From the cell containing the given text, extract its center point as (x, y) coordinate. 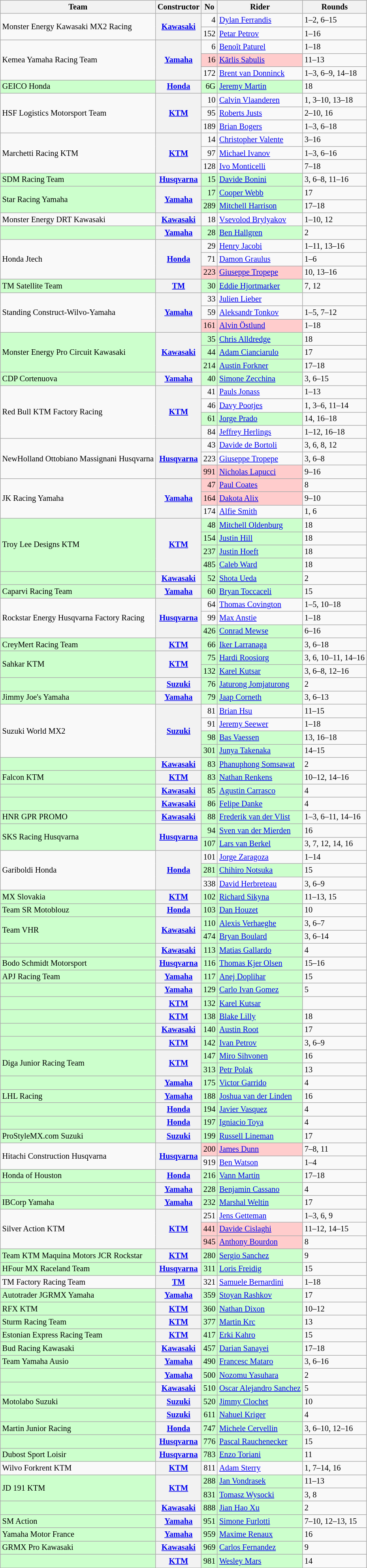
Davide Cislaghi (260, 1229)
3, 8 (335, 1495)
10–12, 14–16 (335, 777)
46 (209, 405)
NewHolland Ottobiano Massignani Husqvarna (78, 459)
Honda Jtech (78, 259)
Ben Watson (260, 1162)
7–10, 12–13, 15 (335, 1521)
HNR GPR PROMO (78, 817)
313 (209, 1070)
6 (209, 47)
Team SR Motoblouz (78, 910)
75 (209, 658)
1–3, 6–16 (335, 153)
Loris Freidig (260, 1269)
TM Satellite Team (78, 286)
Jeremy Seewer (260, 724)
Alfie Smith (260, 511)
Sergio Sanchez (260, 1255)
Bud Racing Kawasaki (78, 1349)
Vann Martin (260, 1176)
Stoyan Rashkov (260, 1295)
188 (209, 1096)
Team Yamaha Ausio (78, 1362)
289 (209, 206)
338 (209, 884)
Rider (260, 7)
Victor Garrido (260, 1083)
Iker Larranaga (260, 644)
Max Anstie (260, 618)
152 (209, 34)
113 (209, 950)
301 (209, 751)
GEICO Honda (78, 86)
98 (209, 737)
CreyMert Racing Team (78, 644)
288 (209, 1481)
142 (209, 1043)
485 (209, 565)
Bryan Boulard (260, 937)
Bryan Toccaceli (260, 591)
11–12, 14–15 (335, 1229)
117 (209, 976)
43 (209, 445)
6–16 (335, 631)
1, 3–6, 11–14 (335, 405)
951 (209, 1521)
102 (209, 897)
776 (209, 1441)
97 (209, 153)
Nathan Dixon (260, 1309)
3, 6–14 (335, 937)
107 (209, 844)
Erki Kahro (260, 1335)
Ben Hallgren (260, 232)
Team VHR (78, 930)
321 (209, 1282)
Standing Construct-Wilvo-Yamaha (78, 313)
52 (209, 578)
1–3, 6–11, 14–16 (335, 817)
474 (209, 937)
3, 6, 10–11, 14–16 (335, 658)
3, 6–15 (335, 379)
TM Factory Racing Team (78, 1282)
Aleksandr Tonkov (260, 312)
Agustin Carrasco (260, 791)
Calvin Vlaanderen (260, 100)
1–10, 12 (335, 219)
Pascal Rauchenecker (260, 1441)
Team (78, 7)
Austin Root (260, 1030)
490 (209, 1362)
9–16 (335, 472)
Kemea Yamaha Racing Team (78, 60)
128 (209, 166)
Oscar Alejandro Sanchez (260, 1388)
Lars van Berkel (260, 844)
Brian Bogers (260, 126)
JK Racing Yamaha (78, 498)
Samuele Bernardini (260, 1282)
991 (209, 472)
216 (209, 1176)
457 (209, 1349)
174 (209, 511)
200 (209, 1149)
RFX KTM (78, 1309)
86 (209, 804)
47 (209, 485)
811 (209, 1468)
60 (209, 591)
Ivan Petrov (260, 1043)
No (209, 7)
Dakota Alix (260, 498)
Darian Sanayei (260, 1349)
Wilvo Forkrent KTM (78, 1468)
Autotrader JGRMX Yamaha (78, 1295)
33 (209, 299)
783 (209, 1455)
Yamaha Motor France (78, 1534)
11–13, 15 (335, 897)
3, 6–7 (335, 924)
Jens Getteman (260, 1216)
441 (209, 1229)
Austin Forkner (260, 365)
7–8, 11 (335, 1149)
Javier Vasquez (260, 1109)
Monster Energy Kawasaki MX2 Racing (78, 27)
Martin Junior Racing (78, 1428)
Frederik van der Vlist (260, 817)
140 (209, 1030)
611 (209, 1415)
Davy Pootjes (260, 405)
Adam Sterry (260, 1468)
10–12 (335, 1309)
311 (209, 1269)
64 (209, 605)
147 (209, 1056)
GRMX Pro Kawasaki (78, 1547)
Simone Furlotti (260, 1521)
Justin Hill (260, 538)
11 (335, 1455)
ProStyleMX.com Suzuki (78, 1136)
Michele Cervellin (260, 1428)
1–16 (335, 34)
3, 7, 12, 14, 16 (335, 844)
Wesley Mars (260, 1561)
Russell Lineman (260, 1136)
3, 6–8, 11–16 (335, 180)
76 (209, 684)
Dylan Ferrandis (260, 20)
Sven van der Mierden (260, 830)
101 (209, 857)
360 (209, 1309)
Nozomu Yasuhara (260, 1375)
3, 6–10, 12–16 (335, 1428)
945 (209, 1242)
Mitchell Harrison (260, 206)
48 (209, 525)
Hardi Roosiorg (260, 658)
2–10, 16 (335, 113)
1, 6 (335, 511)
Maxime Renaux (260, 1534)
Felipe Danke (260, 804)
969 (209, 1547)
1–2, 6–15 (335, 20)
Jimmy Joe's Yamaha (78, 697)
CDP Cortenuova (78, 379)
Mitchell Oldenburg (260, 525)
Christopher Valente (260, 140)
SM Action (78, 1521)
Davide de Bortoli (260, 445)
1–5, 7–12 (335, 312)
Pauls Jonass (260, 392)
1, 7–14, 16 (335, 1468)
1, 3–10, 13–18 (335, 100)
71 (209, 259)
1–12, 16–18 (335, 432)
Miro Sihvonen (260, 1056)
Honda of Houston (78, 1176)
Roberts Justs (260, 113)
Nathan Renkens (260, 777)
Igniacio Toya (260, 1122)
28 (209, 232)
417 (209, 1335)
Anej Doplihar (260, 976)
1–13 (335, 392)
3, 6–8, 12–16 (335, 671)
116 (209, 963)
520 (209, 1401)
Motolabo Suzuki (78, 1401)
3, 6, 8, 12 (335, 445)
251 (209, 1216)
164 (209, 498)
Troy Lee Designs KTM (78, 545)
Kārlis Sabulis (260, 60)
Matias Gallardo (260, 950)
Adam Cianciarulo (260, 352)
110 (209, 924)
Jimmy Clochet (260, 1401)
232 (209, 1202)
Petr Polak (260, 1070)
Dan Houzet (260, 910)
510 (209, 1388)
747 (209, 1428)
Chris Alldredge (260, 339)
44 (209, 352)
9–10 (335, 498)
7, 12 (335, 286)
Simone Zecchina (260, 379)
Phanuphong Somsawat (260, 764)
HSF Logistics Motorsport Team (78, 113)
Tomasz Wysocki (260, 1495)
13, 16–18 (335, 737)
IBCorp Yamaha (78, 1202)
172 (209, 73)
3–16 (335, 140)
129 (209, 990)
Thomas Kjer Olsen (260, 963)
Jeffrey Herlings (260, 432)
3, 6–8 (335, 459)
Rounds (335, 7)
359 (209, 1295)
29 (209, 246)
Falcon KTM (78, 777)
Bodo Schmidt Motorsport (78, 963)
APJ Racing Team (78, 976)
95 (209, 113)
Thomas Covington (260, 605)
Jaturong Jomjaturong (260, 684)
Gariboldi Honda (78, 870)
Monster Energy DRT Kawasaki (78, 219)
James Dunn (260, 1149)
6G (209, 86)
David Herbreteau (260, 884)
66 (209, 644)
Benoît Paturel (260, 47)
Alexis Verhaeghe (260, 924)
426 (209, 631)
Marshal Weltin (260, 1202)
Benjamin Cassano (260, 1189)
Henry Jacobi (260, 246)
11–15 (335, 711)
831 (209, 1495)
281 (209, 870)
Davide Bonini (260, 180)
Monster Energy Pro Circuit Kawasaki (78, 352)
1–3, 6–18 (335, 126)
Petar Petrov (260, 34)
228 (209, 1189)
SDM Racing Team (78, 180)
Nicholas Lapucci (260, 472)
SKS Racing Husqvarna (78, 837)
Constructor (179, 7)
Brian Hsu (260, 711)
981 (209, 1561)
Jaap Corneth (260, 697)
LHL Racing (78, 1096)
Estonian Express Racing Team (78, 1335)
Sturm Racing Team (78, 1322)
500 (209, 1375)
Alvin Östlund (260, 326)
Paul Coates (260, 485)
138 (209, 1016)
Team KTM Maquina Motors JCR Rockstar (78, 1255)
161 (209, 326)
Jorge Prado (260, 419)
HFour MX Raceland Team (78, 1269)
Nahuel Kriger (260, 1415)
Caleb Ward (260, 565)
Suzuki World MX2 (78, 731)
59 (209, 312)
Caparvi Racing Team (78, 591)
Vsevolod Brylyakov (260, 219)
1–5, 10–18 (335, 605)
Jorge Zaragoza (260, 857)
Rockstar Energy Husqvarna Factory Racing (78, 618)
JD 191 KTM (78, 1488)
99 (209, 618)
Brent van Donninck (260, 73)
Julien Lieber (260, 299)
88 (209, 817)
1–14 (335, 857)
94 (209, 830)
Joshua van der Linden (260, 1096)
Damon Graulus (260, 259)
Francesc Mataro (260, 1362)
199 (209, 1136)
Diga Junior Racing Team (78, 1062)
84 (209, 432)
280 (209, 1255)
1–3, 6–9, 14–18 (335, 73)
Marchetti Racing KTM (78, 153)
Chihiro Notsuka (260, 870)
Bas Vaessen (260, 737)
Cooper Webb (260, 193)
888 (209, 1508)
40 (209, 379)
14–15 (335, 751)
1–3, 6, 9 (335, 1216)
79 (209, 697)
14, 16–18 (335, 419)
41 (209, 392)
10, 13–16 (335, 272)
Justin Hoeft (260, 551)
175 (209, 1083)
7–18 (335, 166)
Dubost Sport Loisir (78, 1455)
237 (209, 551)
1–4 (335, 1162)
194 (209, 1109)
81 (209, 711)
Carlos Fernandez (260, 1547)
Star Racing Yamaha (78, 200)
35 (209, 339)
Richard Sikyna (260, 897)
154 (209, 538)
Blake Lilly (260, 1016)
1–11, 13–16 (335, 246)
MX Slovakia (78, 897)
Martin Krc (260, 1322)
Silver Action KTM (78, 1229)
61 (209, 419)
Carlo Ivan Gomez (260, 990)
30 (209, 286)
Jeremy Martin (260, 86)
Hitachi Construction Husqvarna (78, 1156)
Jian Hao Xu (260, 1508)
959 (209, 1534)
103 (209, 910)
Sahkar KTM (78, 665)
Conrad Mewse (260, 631)
189 (209, 126)
3, 6–13 (335, 697)
Red Bull KTM Factory Racing (78, 412)
15–16 (335, 963)
Junya Takenaka (260, 751)
3, 6–18 (335, 644)
Michael Ivanov (260, 153)
1–6 (335, 259)
197 (209, 1122)
Enzo Toriani (260, 1455)
Jan Vondrasek (260, 1481)
214 (209, 365)
91 (209, 724)
377 (209, 1322)
3, 6–16 (335, 1362)
85 (209, 791)
Shota Ueda (260, 578)
919 (209, 1162)
Ivo Monticelli (260, 166)
Anthony Bourdon (260, 1242)
Eddie Hjortmarker (260, 286)
